For the text-containing cell, return its midpoint in (x, y) coordinate format. 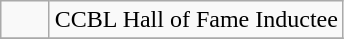
CCBL Hall of Fame Inductee (196, 20)
